Determine the [x, y] coordinate at the center of the cell enclosing the given text.  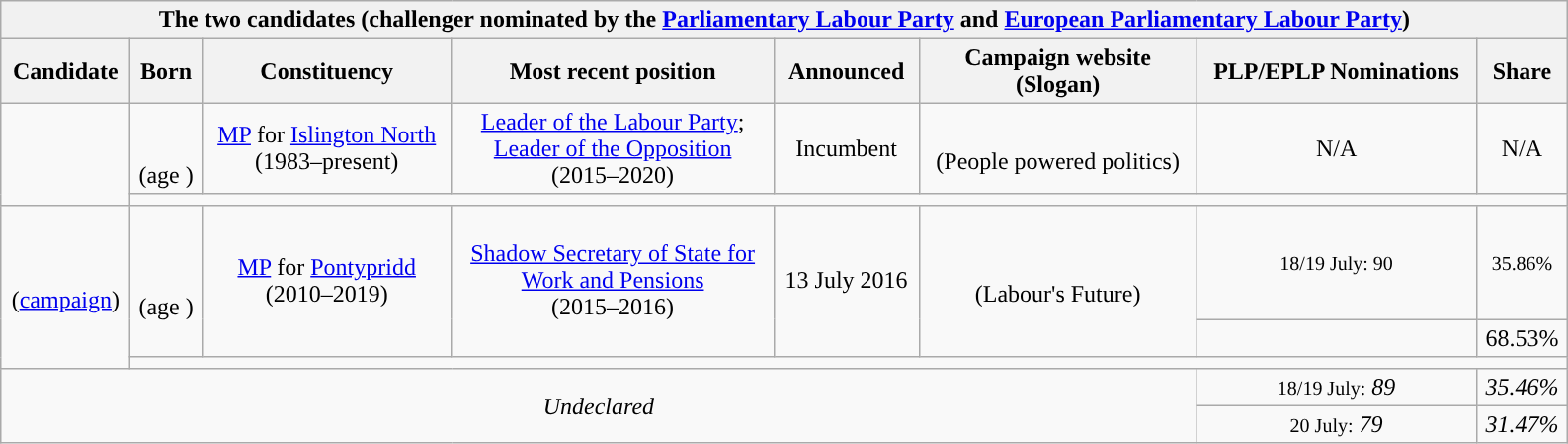
35.86% [1522, 262]
31.47% [1522, 424]
MP for Pontypridd (2010–2019) [326, 281]
Undeclared [599, 405]
20 July: 79 [1336, 424]
MP for Islington North (1983–present) [326, 148]
Announced [846, 71]
18/19 July: 89 [1336, 387]
68.53% [1522, 338]
(People powered politics) [1057, 148]
Leader of the Labour Party; Leader of the Opposition (2015–2020) [613, 148]
The two candidates (challenger nominated by the Parliamentary Labour Party and European Parliamentary Labour Party) [784, 20]
PLP/EPLP Nominations [1336, 71]
Constituency [326, 71]
35.46% [1522, 387]
Most recent position [613, 71]
Incumbent [846, 148]
Born [166, 71]
Candidate [65, 71]
Shadow Secretary of State for Work and Pensions (2015–2016) [613, 281]
(campaign) [65, 287]
Campaign website (Slogan) [1057, 71]
13 July 2016 [846, 281]
(Labour's Future) [1057, 281]
18/19 July: 90 [1336, 262]
Share [1522, 71]
